Search for the cell housing the specified text and yield its (x, y) center coordinate. 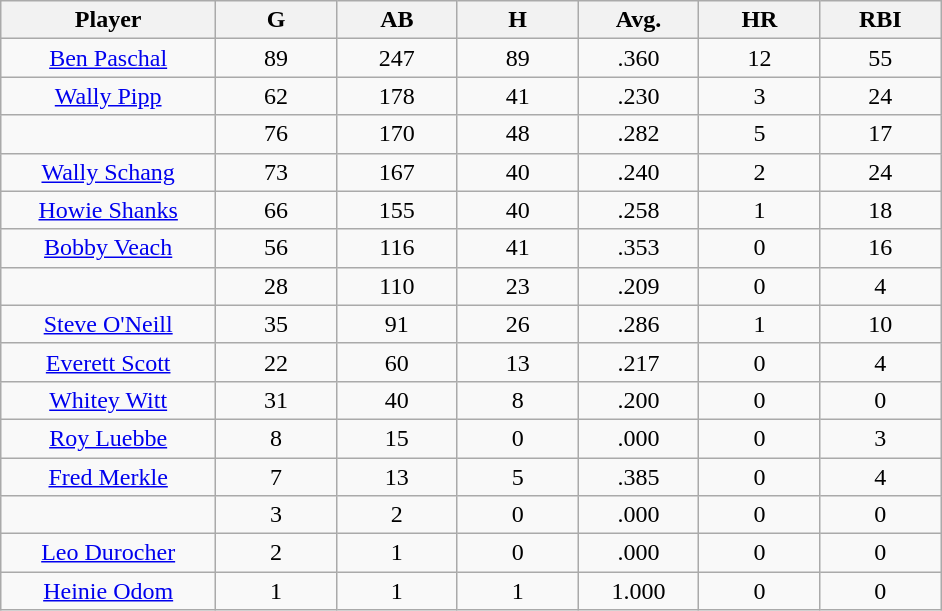
91 (396, 324)
28 (276, 286)
35 (276, 324)
H (518, 20)
.286 (638, 324)
31 (276, 400)
16 (880, 248)
Avg. (638, 20)
.230 (638, 96)
Whitey Witt (108, 400)
.282 (638, 134)
RBI (880, 20)
116 (396, 248)
167 (396, 172)
HR (760, 20)
.200 (638, 400)
26 (518, 324)
.209 (638, 286)
10 (880, 324)
247 (396, 58)
Roy Luebbe (108, 438)
.353 (638, 248)
12 (760, 58)
.385 (638, 477)
178 (396, 96)
G (276, 20)
66 (276, 210)
15 (396, 438)
155 (396, 210)
AB (396, 20)
.360 (638, 58)
Steve O'Neill (108, 324)
17 (880, 134)
Leo Durocher (108, 553)
60 (396, 362)
76 (276, 134)
23 (518, 286)
Wally Pipp (108, 96)
Bobby Veach (108, 248)
Everett Scott (108, 362)
Fred Merkle (108, 477)
73 (276, 172)
7 (276, 477)
.217 (638, 362)
Wally Schang (108, 172)
110 (396, 286)
55 (880, 58)
Ben Paschal (108, 58)
1.000 (638, 591)
22 (276, 362)
56 (276, 248)
Howie Shanks (108, 210)
Heinie Odom (108, 591)
48 (518, 134)
18 (880, 210)
Player (108, 20)
.240 (638, 172)
62 (276, 96)
.258 (638, 210)
170 (396, 134)
